Pinpoint the cell where the given text exists, returning its (X, Y) midpoint coordinate. 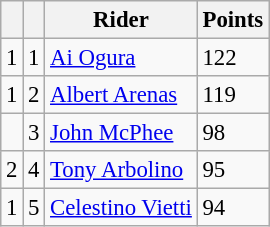
95 (232, 170)
Celestino Vietti (121, 208)
John McPhee (121, 133)
4 (34, 170)
Ai Ogura (121, 58)
3 (34, 133)
119 (232, 95)
122 (232, 58)
Rider (121, 20)
Points (232, 20)
Tony Arbolino (121, 170)
Albert Arenas (121, 95)
98 (232, 133)
94 (232, 208)
5 (34, 208)
